Find where the given text appears and provide that cell's center as (X, Y) coordinate. 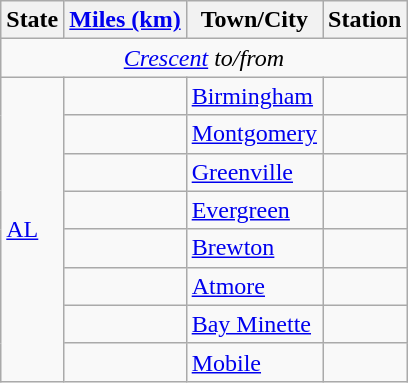
Greenville (254, 172)
Station (365, 20)
Crescent to/from (204, 58)
AL (32, 229)
Town/City (254, 20)
Birmingham (254, 96)
Brewton (254, 248)
Bay Minette (254, 324)
State (32, 20)
Montgomery (254, 134)
Mobile (254, 362)
Atmore (254, 286)
Evergreen (254, 210)
Miles (km) (125, 20)
